Output the [x, y] coordinate of the center of the cell containing the given text.  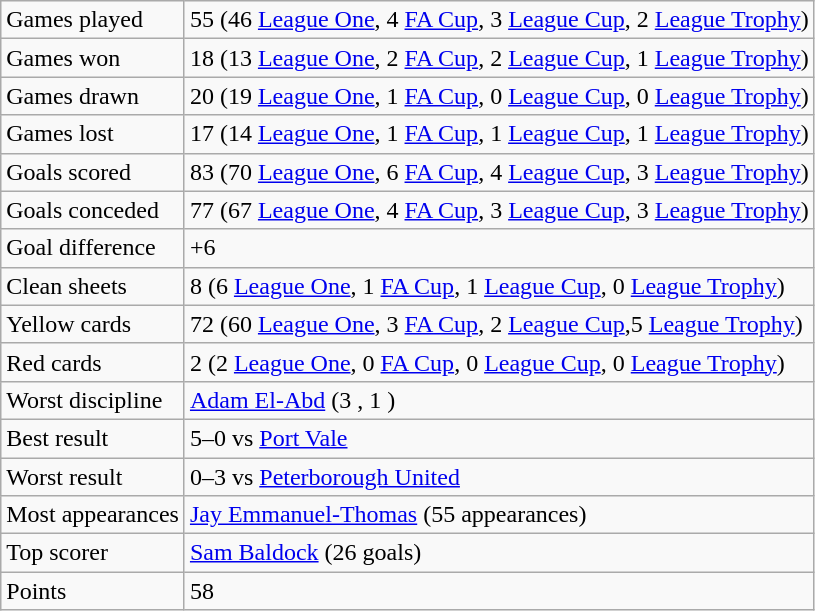
72 (60 League One, 3 FA Cup, 2 League Cup,5 League Trophy) [499, 324]
5–0 vs Port Vale [499, 438]
Top scorer [93, 553]
Worst result [93, 477]
Games won [93, 58]
Games drawn [93, 96]
Clean sheets [93, 286]
Points [93, 591]
2 (2 League One, 0 FA Cup, 0 League Cup, 0 League Trophy) [499, 362]
Adam El-Abd (3 , 1 ) [499, 400]
Best result [93, 438]
77 (67 League One, 4 FA Cup, 3 League Cup, 3 League Trophy) [499, 210]
8 (6 League One, 1 FA Cup, 1 League Cup, 0 League Trophy) [499, 286]
+6 [499, 248]
Yellow cards [93, 324]
Goals scored [93, 172]
Goal difference [93, 248]
20 (19 League One, 1 FA Cup, 0 League Cup, 0 League Trophy) [499, 96]
Most appearances [93, 515]
55 (46 League One, 4 FA Cup, 3 League Cup, 2 League Trophy) [499, 20]
18 (13 League One, 2 FA Cup, 2 League Cup, 1 League Trophy) [499, 58]
Goals conceded [93, 210]
Games played [93, 20]
Games lost [93, 134]
58 [499, 591]
0–3 vs Peterborough United [499, 477]
Red cards [93, 362]
83 (70 League One, 6 FA Cup, 4 League Cup, 3 League Trophy) [499, 172]
Sam Baldock (26 goals) [499, 553]
17 (14 League One, 1 FA Cup, 1 League Cup, 1 League Trophy) [499, 134]
Worst discipline [93, 400]
Jay Emmanuel-Thomas (55 appearances) [499, 515]
